Return the [x, y] coordinate for the center point of the cell that contains the specified text.  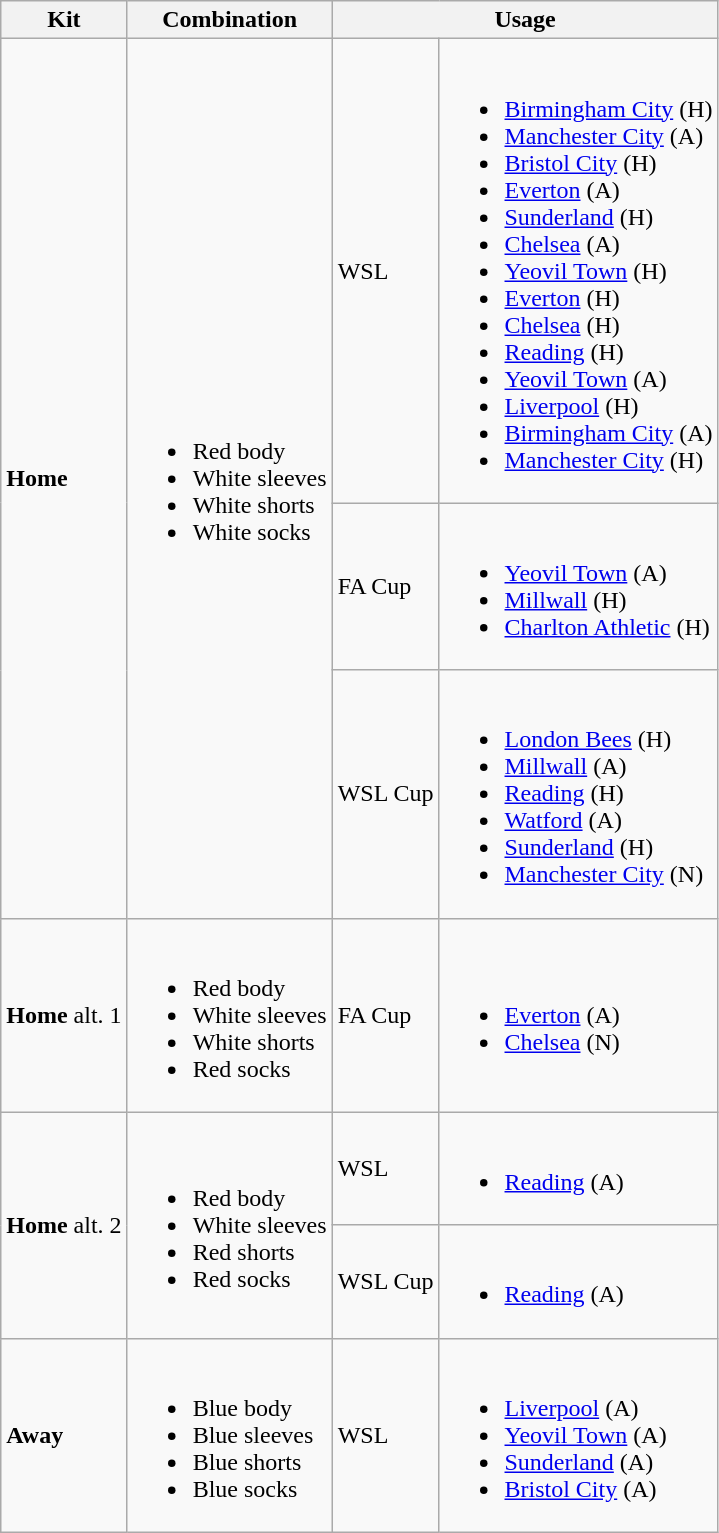
Usage [525, 20]
Home alt. 1 [64, 1015]
Home alt. 2 [64, 1225]
Combination [230, 20]
Red bodyWhite sleevesWhite shortsRed socks [230, 1015]
Yeovil Town (A)Millwall (H)Charlton Athletic (H) [578, 586]
Away [64, 1435]
Home [64, 478]
Kit [64, 20]
London Bees (H)Millwall (A)Reading (H)Watford (A)Sunderland (H)Manchester City (N) [578, 794]
Liverpool (A)Yeovil Town (A)Sunderland (A)Bristol City (A) [578, 1435]
Red bodyWhite sleevesWhite shortsWhite socks [230, 478]
Red bodyWhite sleevesRed shortsRed socks [230, 1225]
Everton (A)Chelsea (N) [578, 1015]
Blue bodyBlue sleevesBlue shortsBlue socks [230, 1435]
